Return (X, Y) of the center of cell containing provided text 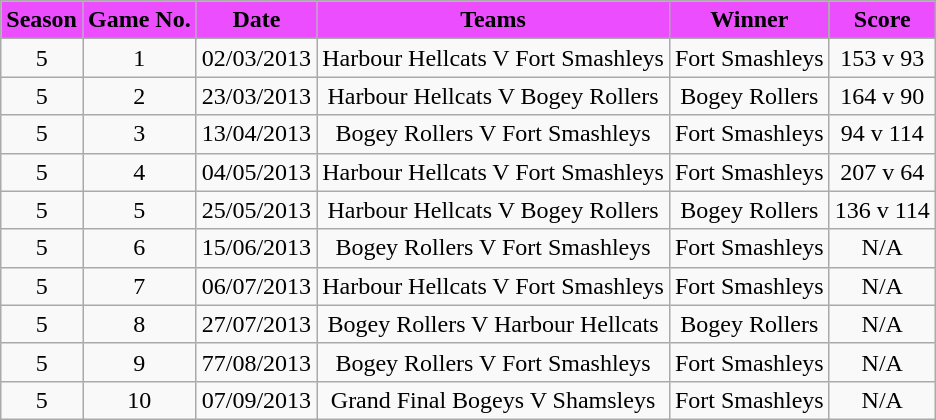
136 v 114 (882, 210)
77/08/2013 (256, 362)
Date (256, 20)
2 (139, 96)
153 v 93 (882, 58)
9 (139, 362)
4 (139, 172)
8 (139, 324)
7 (139, 286)
94 v 114 (882, 134)
27/07/2013 (256, 324)
06/07/2013 (256, 286)
Score (882, 20)
23/03/2013 (256, 96)
207 v 64 (882, 172)
164 v 90 (882, 96)
13/04/2013 (256, 134)
3 (139, 134)
1 (139, 58)
6 (139, 248)
Bogey Rollers V Harbour Hellcats (494, 324)
25/05/2013 (256, 210)
Grand Final Bogeys V Shamsleys (494, 400)
Game No. (139, 20)
10 (139, 400)
Winner (749, 20)
Season (42, 20)
07/09/2013 (256, 400)
02/03/2013 (256, 58)
04/05/2013 (256, 172)
Teams (494, 20)
15/06/2013 (256, 248)
